Locate the cell with the specified text and output its (X, Y) center coordinate. 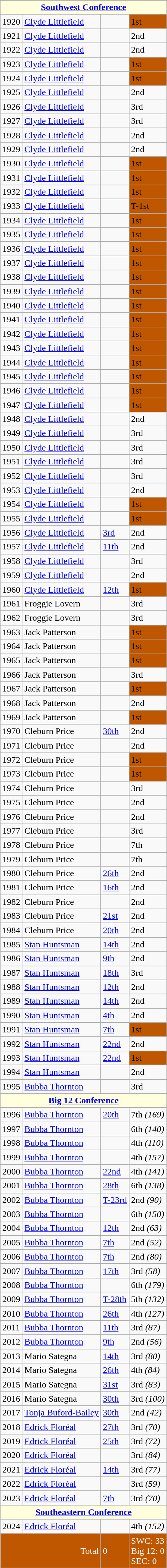
1958 (11, 561)
18th (115, 973)
1993 (11, 1058)
1974 (11, 788)
1981 (11, 888)
1953 (11, 490)
2023 (11, 1498)
1955 (11, 518)
2006 (11, 1257)
SWC: 33Big 12: 0SEC: 0 (148, 1551)
1979 (11, 859)
1970 (11, 731)
1967 (11, 689)
3rd (84) (148, 1455)
2014 (11, 1370)
6th (138) (148, 1186)
Tonja Buford-Bailey (62, 1413)
1973 (11, 774)
1983 (11, 916)
28th (115, 1186)
1987 (11, 973)
2nd (80) (148, 1257)
1968 (11, 703)
2015 (11, 1384)
1963 (11, 632)
1920 (11, 22)
Southwest Conference (84, 7)
1954 (11, 504)
1990 (11, 1015)
1977 (11, 831)
21st (115, 916)
1959 (11, 575)
1938 (11, 277)
1928 (11, 135)
3rd (77) (148, 1470)
2019 (11, 1441)
1935 (11, 235)
1952 (11, 476)
1929 (11, 149)
2017 (11, 1413)
1975 (11, 802)
Total (51, 1551)
1994 (11, 1072)
1926 (11, 107)
1924 (11, 78)
1965 (11, 661)
1925 (11, 92)
1985 (11, 944)
1984 (11, 930)
1995 (11, 1086)
1942 (11, 334)
5th (132) (148, 1299)
1945 (11, 376)
1943 (11, 348)
3rd (72) (148, 1441)
6th (179) (148, 1285)
2nd (52) (148, 1242)
6th (150) (148, 1214)
1940 (11, 305)
4th (84) (148, 1370)
1931 (11, 178)
2005 (11, 1242)
0 (115, 1551)
3rd (58) (148, 1271)
1991 (11, 1029)
1964 (11, 646)
2003 (11, 1214)
4th (157) (148, 1157)
1939 (11, 291)
1972 (11, 760)
2021 (11, 1470)
4th (127) (148, 1313)
4th (141) (148, 1172)
1989 (11, 1001)
T-23rd (115, 1200)
3rd (80) (148, 1356)
1980 (11, 874)
3rd (83) (148, 1384)
1932 (11, 192)
25th (115, 1441)
2018 (11, 1427)
T-1st (148, 206)
2000 (11, 1172)
1921 (11, 36)
2016 (11, 1399)
1944 (11, 362)
1933 (11, 206)
2004 (11, 1228)
1978 (11, 845)
1923 (11, 64)
1941 (11, 320)
2007 (11, 1271)
17th (115, 1271)
1998 (11, 1143)
2nd (63) (148, 1228)
2022 (11, 1484)
27th (115, 1427)
1930 (11, 163)
1997 (11, 1129)
1949 (11, 433)
Southeastern Conference (84, 1512)
1971 (11, 746)
1951 (11, 462)
2011 (11, 1328)
2012 (11, 1342)
31st (115, 1384)
Big 12 Conference (84, 1101)
T-28th (115, 1299)
1966 (11, 675)
1927 (11, 121)
1962 (11, 618)
1996 (11, 1115)
2nd (90) (148, 1200)
2002 (11, 1200)
3rd (87) (148, 1328)
1956 (11, 533)
1936 (11, 249)
1948 (11, 419)
4th (110) (148, 1143)
16th (115, 888)
2009 (11, 1299)
1976 (11, 816)
2nd (56) (148, 1342)
1982 (11, 902)
2013 (11, 1356)
1947 (11, 405)
1992 (11, 1044)
2010 (11, 1313)
1934 (11, 220)
2001 (11, 1186)
1950 (11, 448)
1922 (11, 50)
1937 (11, 263)
2024 (11, 1526)
1961 (11, 603)
1999 (11, 1157)
7th (169) (148, 1115)
3rd (59) (148, 1484)
1946 (11, 391)
6th (140) (148, 1129)
2nd (42) (148, 1413)
1957 (11, 547)
2020 (11, 1455)
1988 (11, 987)
1969 (11, 717)
2008 (11, 1285)
3rd (100) (148, 1399)
1960 (11, 589)
1986 (11, 959)
4th (115, 1015)
4th (152) (148, 1526)
